Identify which cell holds the provided text, then report its (x, y) central coordinate. 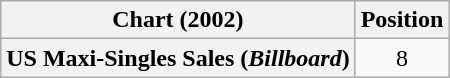
Position (402, 20)
US Maxi-Singles Sales (Billboard) (178, 58)
8 (402, 58)
Chart (2002) (178, 20)
